Return (x, y) of the center of cell containing provided text 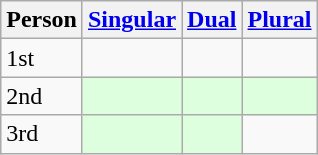
Dual (212, 20)
1st (42, 58)
Plural (280, 20)
2nd (42, 96)
Singular (132, 20)
Person (42, 20)
3rd (42, 134)
